Return the [X, Y] coordinate for the center point of the cell that contains the specified text.  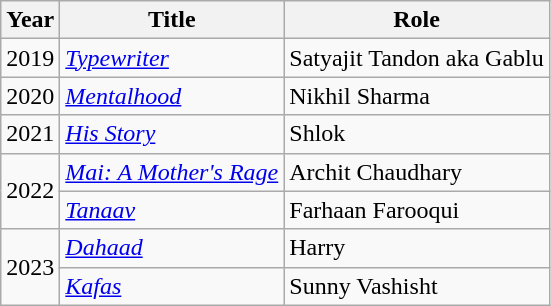
Mai: A Mother's Rage [172, 172]
2020 [30, 96]
Kafas [172, 286]
Typewriter [172, 58]
His Story [172, 134]
Dahaad [172, 248]
2021 [30, 134]
Archit Chaudhary [417, 172]
2022 [30, 191]
Tanaav [172, 210]
Shlok [417, 134]
Sunny Vashisht [417, 286]
2023 [30, 267]
Harry [417, 248]
Role [417, 20]
Farhaan Farooqui [417, 210]
Title [172, 20]
2019 [30, 58]
Mentalhood [172, 96]
Year [30, 20]
Satyajit Tandon aka Gablu [417, 58]
Nikhil Sharma [417, 96]
